Locate the cell with the specified text and output its (X, Y) center coordinate. 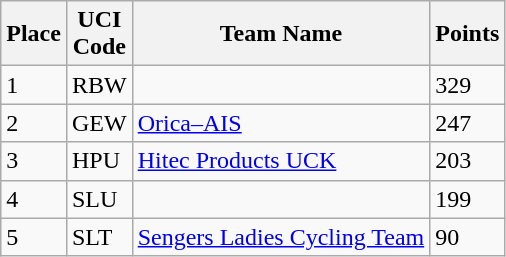
SLU (99, 199)
GEW (99, 123)
Orica–AIS (281, 123)
329 (468, 85)
SLT (99, 237)
5 (34, 237)
203 (468, 161)
RBW (99, 85)
4 (34, 199)
1 (34, 85)
2 (34, 123)
Points (468, 34)
Sengers Ladies Cycling Team (281, 237)
3 (34, 161)
247 (468, 123)
199 (468, 199)
UCICode (99, 34)
Place (34, 34)
90 (468, 237)
Hitec Products UCK (281, 161)
Team Name (281, 34)
HPU (99, 161)
